Extract the [X, Y] coordinate from the center of the cell holding the provided text.  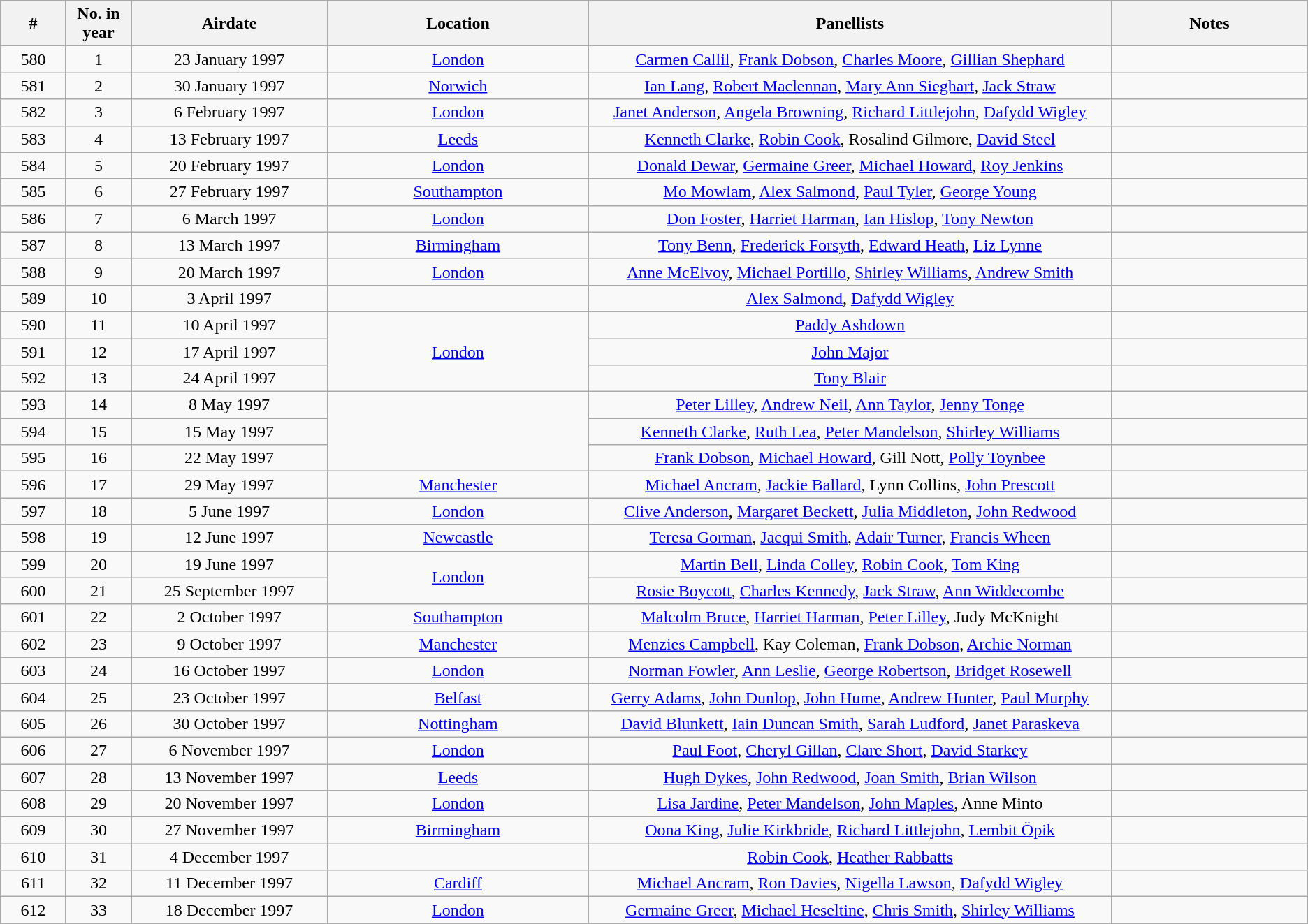
Carmen Callil, Frank Dobson, Charles Moore, Gillian Shephard [850, 59]
27 November 1997 [229, 830]
30 January 1997 [229, 86]
Kenneth Clarke, Robin Cook, Rosalind Gilmore, David Steel [850, 139]
Michael Ancram, Ron Davies, Nigella Lawson, Dafydd Wigley [850, 883]
604 [34, 697]
593 [34, 405]
12 [99, 351]
605 [34, 724]
597 [34, 511]
Paddy Ashdown [850, 325]
Belfast [458, 697]
607 [34, 777]
23 October 1997 [229, 697]
Malcolm Bruce, Harriet Harman, Peter Lilley, Judy McKnight [850, 617]
4 December 1997 [229, 857]
Norman Fowler, Ann Leslie, George Robertson, Bridget Rosewell [850, 670]
8 [99, 245]
Tony Blair [850, 379]
Clive Anderson, Margaret Beckett, Julia Middleton, John Redwood [850, 511]
29 [99, 804]
582 [34, 112]
580 [34, 59]
598 [34, 538]
22 [99, 617]
23 [99, 644]
20 November 1997 [229, 804]
612 [34, 910]
# [34, 24]
27 [99, 750]
Frank Dobson, Michael Howard, Gill Nott, Polly Toynbee [850, 458]
30 [99, 830]
9 [99, 272]
29 May 1997 [229, 485]
Cardiff [458, 883]
590 [34, 325]
3 [99, 112]
No. in year [99, 24]
15 May 1997 [229, 432]
20 February 1997 [229, 166]
Michael Ancram, Jackie Ballard, Lynn Collins, John Prescott [850, 485]
595 [34, 458]
14 [99, 405]
588 [34, 272]
25 September 1997 [229, 591]
Germaine Greer, Michael Heseltine, Chris Smith, Shirley Williams [850, 910]
Anne McElvoy, Michael Portillo, Shirley Williams, Andrew Smith [850, 272]
15 [99, 432]
Peter Lilley, Andrew Neil, Ann Taylor, Jenny Tonge [850, 405]
599 [34, 564]
Gerry Adams, John Dunlop, John Hume, Andrew Hunter, Paul Murphy [850, 697]
Janet Anderson, Angela Browning, Richard Littlejohn, Dafydd Wigley [850, 112]
586 [34, 219]
5 June 1997 [229, 511]
Martin Bell, Linda Colley, Robin Cook, Tom King [850, 564]
Mo Mowlam, Alex Salmond, Paul Tyler, George Young [850, 192]
603 [34, 670]
Teresa Gorman, Jacqui Smith, Adair Turner, Francis Wheen [850, 538]
21 [99, 591]
581 [34, 86]
1 [99, 59]
20 March 1997 [229, 272]
610 [34, 857]
584 [34, 166]
13 February 1997 [229, 139]
32 [99, 883]
Kenneth Clarke, Ruth Lea, Peter Mandelson, Shirley Williams [850, 432]
Oona King, Julie Kirkbride, Richard Littlejohn, Lembit Öpik [850, 830]
591 [34, 351]
608 [34, 804]
16 October 1997 [229, 670]
Donald Dewar, Germaine Greer, Michael Howard, Roy Jenkins [850, 166]
David Blunkett, Iain Duncan Smith, Sarah Ludford, Janet Paraskeva [850, 724]
Ian Lang, Robert Maclennan, Mary Ann Sieghart, Jack Straw [850, 86]
23 January 1997 [229, 59]
Norwich [458, 86]
24 [99, 670]
13 March 1997 [229, 245]
6 March 1997 [229, 219]
602 [34, 644]
31 [99, 857]
11 December 1997 [229, 883]
Menzies Campbell, Kay Coleman, Frank Dobson, Archie Norman [850, 644]
Location [458, 24]
4 [99, 139]
Robin Cook, Heather Rabbatts [850, 857]
Alex Salmond, Dafydd Wigley [850, 298]
592 [34, 379]
13 November 1997 [229, 777]
13 [99, 379]
Paul Foot, Cheryl Gillan, Clare Short, David Starkey [850, 750]
John Major [850, 351]
Panellists [850, 24]
17 [99, 485]
8 May 1997 [229, 405]
28 [99, 777]
Notes [1210, 24]
18 [99, 511]
6 [99, 192]
587 [34, 245]
10 April 1997 [229, 325]
12 June 1997 [229, 538]
Rosie Boycott, Charles Kennedy, Jack Straw, Ann Widdecombe [850, 591]
600 [34, 591]
Don Foster, Harriet Harman, Ian Hislop, Tony Newton [850, 219]
585 [34, 192]
Lisa Jardine, Peter Mandelson, John Maples, Anne Minto [850, 804]
Tony Benn, Frederick Forsyth, Edward Heath, Liz Lynne [850, 245]
11 [99, 325]
2 October 1997 [229, 617]
18 December 1997 [229, 910]
25 [99, 697]
594 [34, 432]
19 [99, 538]
33 [99, 910]
589 [34, 298]
26 [99, 724]
Hugh Dykes, John Redwood, Joan Smith, Brian Wilson [850, 777]
606 [34, 750]
3 April 1997 [229, 298]
583 [34, 139]
Airdate [229, 24]
27 February 1997 [229, 192]
9 October 1997 [229, 644]
19 June 1997 [229, 564]
609 [34, 830]
596 [34, 485]
2 [99, 86]
24 April 1997 [229, 379]
10 [99, 298]
6 February 1997 [229, 112]
20 [99, 564]
Newcastle [458, 538]
17 April 1997 [229, 351]
7 [99, 219]
601 [34, 617]
30 October 1997 [229, 724]
22 May 1997 [229, 458]
16 [99, 458]
5 [99, 166]
Nottingham [458, 724]
6 November 1997 [229, 750]
611 [34, 883]
